Extract the [X, Y] coordinate from the center of the cell holding the provided text.  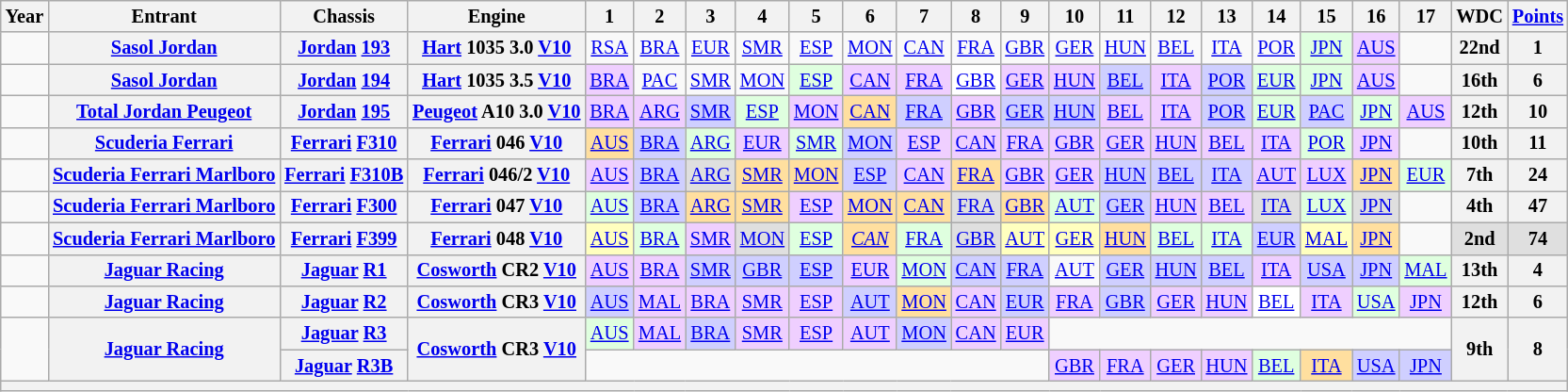
Entrant [164, 16]
16 [1376, 16]
9th [1479, 349]
9 [1025, 16]
15 [1326, 16]
Chassis [344, 16]
13 [1227, 16]
Jordan 194 [344, 80]
Engine [496, 16]
13th [1479, 270]
Year [24, 16]
Ferrari 046/2 V10 [496, 175]
Ferrari F310 [344, 143]
2 [659, 16]
Jordan 195 [344, 111]
Hart 1035 3.0 V10 [496, 48]
16th [1479, 80]
22nd [1479, 48]
Points [1538, 16]
Jaguar R1 [344, 270]
74 [1538, 238]
Jaguar R3B [344, 366]
RSA [609, 48]
10th [1479, 143]
7 [923, 16]
14 [1276, 16]
3 [710, 16]
24 [1538, 175]
Ferrari F300 [344, 206]
Ferrari 047 V10 [496, 206]
Peugeot A10 3.0 V10 [496, 111]
WDC [1479, 16]
5 [816, 16]
47 [1538, 206]
12 [1176, 16]
Jordan 193 [344, 48]
4th [1479, 206]
17 [1426, 16]
Ferrari 048 V10 [496, 238]
Scuderia Ferrari [164, 143]
Cosworth CR2 V10 [496, 270]
Hart 1035 3.5 V10 [496, 80]
2nd [1479, 238]
Jaguar R2 [344, 302]
7th [1479, 175]
Ferrari F399 [344, 238]
Ferrari 046 V10 [496, 143]
Total Jordan Peugeot [164, 111]
Ferrari F310B [344, 175]
Jaguar R3 [344, 334]
